Extract the [X, Y] coordinate from the center of the cell holding the provided text.  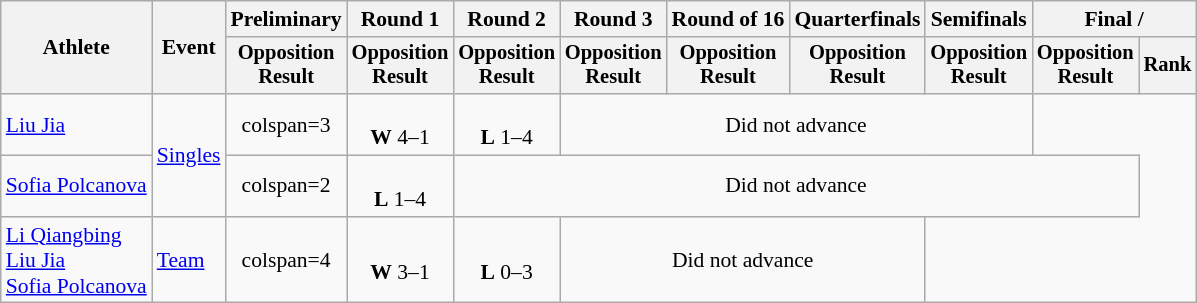
Round 3 [614, 19]
colspan=3 [286, 124]
Quarterfinals [857, 19]
Rank [1168, 66]
Singles [189, 155]
Event [189, 48]
Liu Jia [76, 124]
W 4–1 [400, 124]
Round of 16 [728, 19]
Sofia Polcanova [76, 186]
Preliminary [286, 19]
Final / [1114, 19]
Round 1 [400, 19]
Round 2 [506, 19]
Semifinals [978, 19]
colspan=2 [286, 186]
Athlete [76, 48]
